Identify which cell holds the provided text, then report its (x, y) central coordinate. 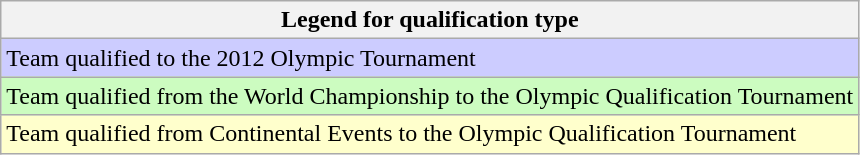
Team qualified from Continental Events to the Olympic Qualification Tournament (430, 134)
Legend for qualification type (430, 20)
Team qualified from the World Championship to the Olympic Qualification Tournament (430, 96)
Team qualified to the 2012 Olympic Tournament (430, 58)
